Find where the given text appears and provide that cell's center as (x, y) coordinate. 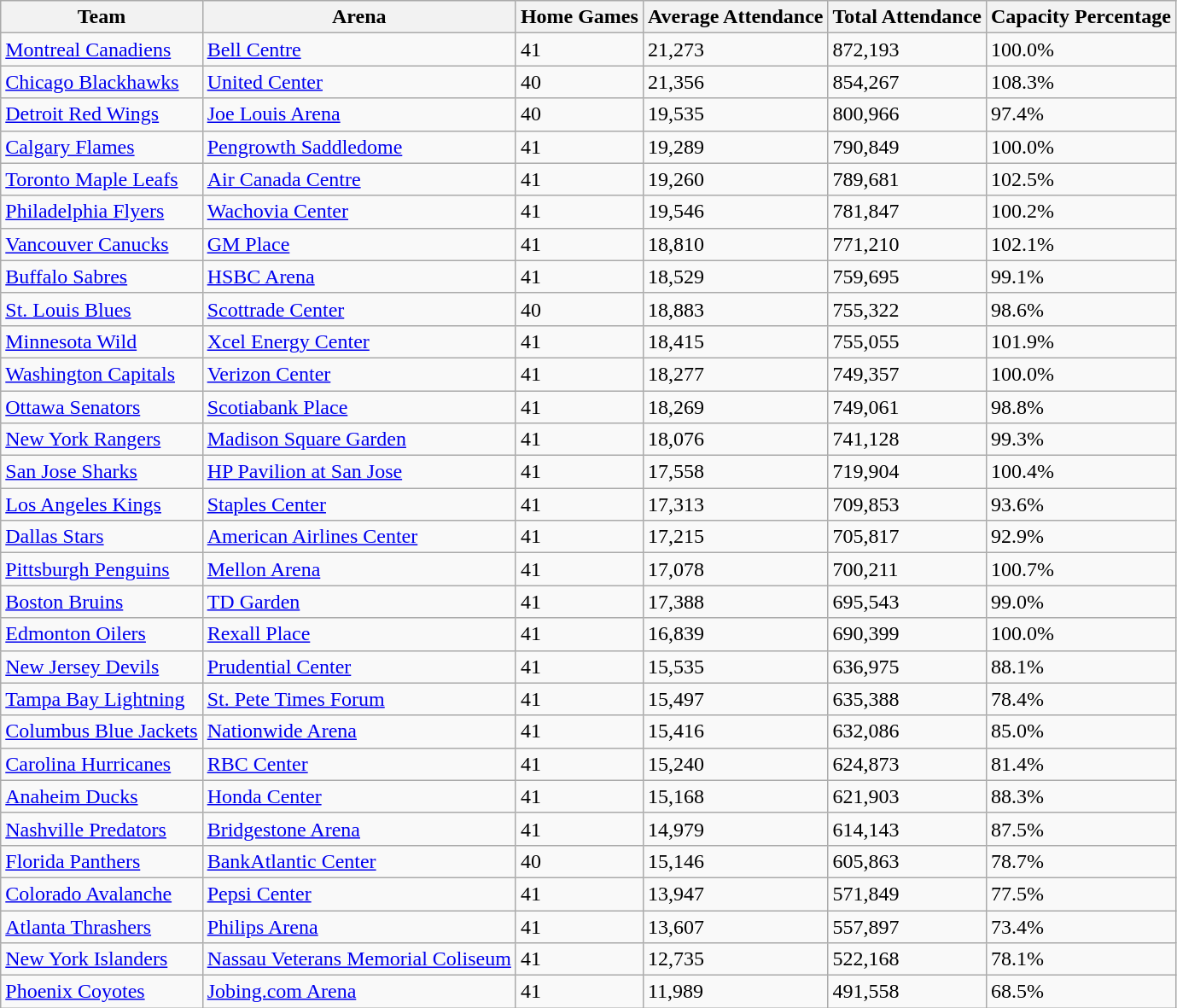
100.4% (1081, 472)
759,695 (907, 277)
771,210 (907, 244)
100.2% (1081, 212)
18,269 (736, 407)
635,388 (907, 699)
Los Angeles Kings (102, 504)
Bridgestone Arena (358, 829)
Boston Bruins (102, 602)
854,267 (907, 82)
United Center (358, 82)
12,735 (736, 959)
101.9% (1081, 341)
605,863 (907, 861)
18,529 (736, 277)
Chicago Blackhawks (102, 82)
99.1% (1081, 277)
Anaheim Ducks (102, 796)
Wachovia Center (358, 212)
522,168 (907, 959)
19,289 (736, 147)
872,193 (907, 50)
102.5% (1081, 179)
790,849 (907, 147)
Vancouver Canucks (102, 244)
18,277 (736, 374)
98.8% (1081, 407)
93.6% (1081, 504)
78.1% (1081, 959)
749,061 (907, 407)
17,313 (736, 504)
Staples Center (358, 504)
Scotiabank Place (358, 407)
97.4% (1081, 114)
21,273 (736, 50)
98.6% (1081, 309)
Home Games (579, 17)
705,817 (907, 537)
Detroit Red Wings (102, 114)
15,146 (736, 861)
749,357 (907, 374)
Philips Arena (358, 926)
73.4% (1081, 926)
85.0% (1081, 731)
709,853 (907, 504)
99.0% (1081, 602)
18,415 (736, 341)
781,847 (907, 212)
741,128 (907, 440)
690,399 (907, 634)
17,388 (736, 602)
81.4% (1081, 764)
78.7% (1081, 861)
17,558 (736, 472)
Bell Centre (358, 50)
San Jose Sharks (102, 472)
St. Louis Blues (102, 309)
St. Pete Times Forum (358, 699)
632,086 (907, 731)
New York Rangers (102, 440)
Average Attendance (736, 17)
Team (102, 17)
789,681 (907, 179)
77.5% (1081, 894)
15,168 (736, 796)
Carolina Hurricanes (102, 764)
Phoenix Coyotes (102, 992)
13,947 (736, 894)
Columbus Blue Jackets (102, 731)
Mellon Arena (358, 569)
14,979 (736, 829)
Ottawa Senators (102, 407)
755,055 (907, 341)
Minnesota Wild (102, 341)
New Jersey Devils (102, 667)
New York Islanders (102, 959)
Philadelphia Flyers (102, 212)
88.1% (1081, 667)
Madison Square Garden (358, 440)
15,497 (736, 699)
Xcel Energy Center (358, 341)
491,558 (907, 992)
78.4% (1081, 699)
American Airlines Center (358, 537)
Joe Louis Arena (358, 114)
HP Pavilion at San Jose (358, 472)
Toronto Maple Leafs (102, 179)
Buffalo Sabres (102, 277)
Florida Panthers (102, 861)
108.3% (1081, 82)
700,211 (907, 569)
Air Canada Centre (358, 179)
Verizon Center (358, 374)
100.7% (1081, 569)
Colorado Avalanche (102, 894)
Pittsburgh Penguins (102, 569)
BankAtlantic Center (358, 861)
Calgary Flames (102, 147)
19,260 (736, 179)
Tampa Bay Lightning (102, 699)
16,839 (736, 634)
Nationwide Arena (358, 731)
695,543 (907, 602)
Pepsi Center (358, 894)
636,975 (907, 667)
18,810 (736, 244)
571,849 (907, 894)
87.5% (1081, 829)
19,546 (736, 212)
92.9% (1081, 537)
614,143 (907, 829)
17,078 (736, 569)
Total Attendance (907, 17)
68.5% (1081, 992)
Honda Center (358, 796)
Jobing.com Arena (358, 992)
755,322 (907, 309)
RBC Center (358, 764)
18,076 (736, 440)
Arena (358, 17)
Pengrowth Saddledome (358, 147)
11,989 (736, 992)
99.3% (1081, 440)
21,356 (736, 82)
18,883 (736, 309)
624,873 (907, 764)
88.3% (1081, 796)
Dallas Stars (102, 537)
Scottrade Center (358, 309)
Washington Capitals (102, 374)
15,416 (736, 731)
TD Garden (358, 602)
621,903 (907, 796)
102.1% (1081, 244)
Atlanta Thrashers (102, 926)
15,535 (736, 667)
Prudential Center (358, 667)
Rexall Place (358, 634)
17,215 (736, 537)
19,535 (736, 114)
557,897 (907, 926)
15,240 (736, 764)
13,607 (736, 926)
Edmonton Oilers (102, 634)
GM Place (358, 244)
719,904 (907, 472)
Nassau Veterans Memorial Coliseum (358, 959)
Capacity Percentage (1081, 17)
Montreal Canadiens (102, 50)
HSBC Arena (358, 277)
Nashville Predators (102, 829)
800,966 (907, 114)
